For the text-containing cell, return its midpoint in [x, y] coordinate format. 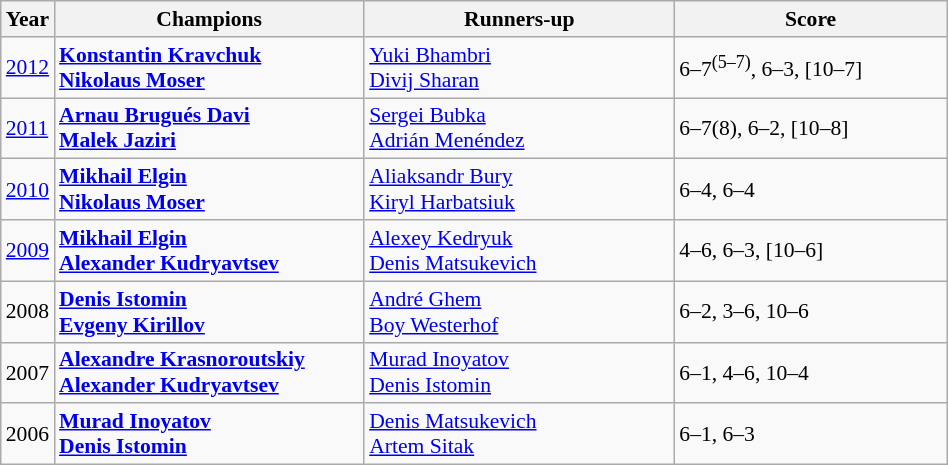
Runners-up [519, 19]
6–7(5–7), 6–3, [10–7] [810, 68]
Aliaksandr Bury Kiryl Harbatsiuk [519, 190]
Konstantin Kravchuk Nikolaus Moser [209, 68]
Alexey Kedryuk Denis Matsukevich [519, 250]
Mikhail Elgin Alexander Kudryavtsev [209, 250]
4–6, 6–3, [10–6] [810, 250]
2009 [28, 250]
2011 [28, 128]
2006 [28, 434]
Sergei Bubka Adrián Menéndez [519, 128]
2010 [28, 190]
Denis Matsukevich Artem Sitak [519, 434]
Mikhail Elgin Nikolaus Moser [209, 190]
6–1, 6–3 [810, 434]
André Ghem Boy Westerhof [519, 312]
Score [810, 19]
6–2, 3–6, 10–6 [810, 312]
Alexandre Krasnoroutskiy Alexander Kudryavtsev [209, 372]
6–4, 6–4 [810, 190]
Champions [209, 19]
Year [28, 19]
Arnau Brugués Davi Malek Jaziri [209, 128]
6–7(8), 6–2, [10–8] [810, 128]
Denis Istomin Evgeny Kirillov [209, 312]
6–1, 4–6, 10–4 [810, 372]
Yuki Bhambri Divij Sharan [519, 68]
2008 [28, 312]
2007 [28, 372]
2012 [28, 68]
